Provide the [X, Y] coordinate of the cell's center where the given text is located.  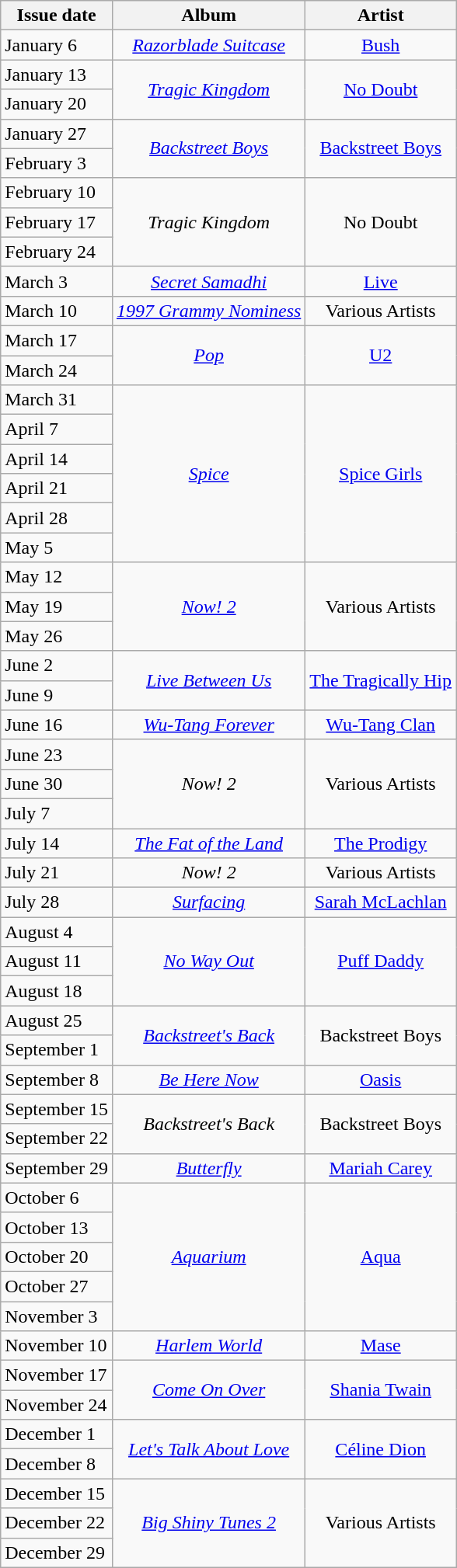
February 24 [57, 252]
October 6 [57, 1198]
Album [208, 16]
June 16 [57, 725]
Spice Girls [381, 474]
January 13 [57, 75]
November 24 [57, 1405]
February 3 [57, 163]
March 31 [57, 400]
Shania Twain [381, 1390]
Mariah Carey [381, 1168]
Issue date [57, 16]
Live [381, 281]
January 20 [57, 104]
Harlem World [208, 1346]
Wu-Tang Forever [208, 725]
Bush [381, 45]
Aqua [381, 1257]
No Way Out [208, 961]
U2 [381, 355]
Let's Talk About Love [208, 1449]
March 10 [57, 311]
March 3 [57, 281]
May 26 [57, 636]
Pop [208, 355]
August 11 [57, 961]
Live Between Us [208, 680]
March 17 [57, 340]
February 17 [57, 222]
March 24 [57, 370]
April 28 [57, 518]
August 25 [57, 1020]
September 8 [57, 1080]
April 14 [57, 459]
Artist [381, 16]
Big Shiny Tunes 2 [208, 1523]
Céline Dion [381, 1449]
June 2 [57, 666]
Oasis [381, 1080]
August 4 [57, 932]
August 18 [57, 991]
November 10 [57, 1346]
July 21 [57, 873]
July 14 [57, 843]
September 1 [57, 1050]
February 10 [57, 193]
The Prodigy [381, 843]
April 21 [57, 488]
Butterfly [208, 1168]
September 29 [57, 1168]
Wu-Tang Clan [381, 725]
October 27 [57, 1286]
The Tragically Hip [381, 680]
Sarah McLachlan [381, 902]
October 20 [57, 1257]
Come On Over [208, 1390]
April 7 [57, 429]
Surfacing [208, 902]
1997 Grammy Nominess [208, 311]
June 23 [57, 754]
September 15 [57, 1109]
May 19 [57, 607]
September 22 [57, 1139]
July 7 [57, 813]
Mase [381, 1346]
January 6 [57, 45]
December 22 [57, 1523]
December 8 [57, 1464]
July 28 [57, 902]
May 5 [57, 548]
June 30 [57, 784]
The Fat of the Land [208, 843]
November 3 [57, 1316]
Razorblade Suitcase [208, 45]
June 9 [57, 695]
Secret Samadhi [208, 281]
Aquarium [208, 1257]
December 1 [57, 1434]
December 29 [57, 1552]
Spice [208, 474]
December 15 [57, 1493]
November 17 [57, 1375]
Puff Daddy [381, 961]
October 13 [57, 1227]
May 12 [57, 577]
January 27 [57, 134]
Be Here Now [208, 1080]
